Capture the cell that displays the provided text and extract its (x, y) central coordinate. 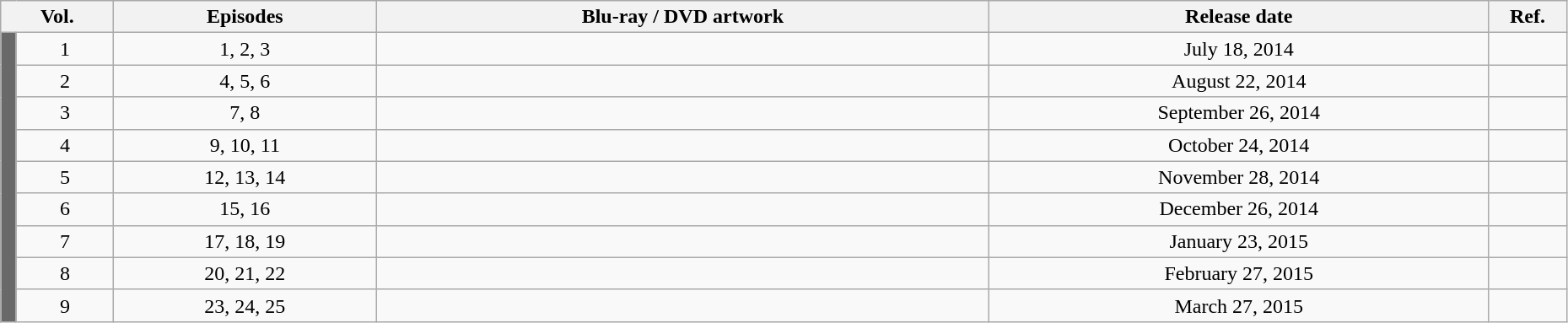
15, 16 (245, 209)
October 24, 2014 (1239, 145)
February 27, 2015 (1239, 273)
7, 8 (245, 113)
12, 13, 14 (245, 177)
Release date (1239, 17)
1, 2, 3 (245, 49)
20, 21, 22 (245, 273)
17, 18, 19 (245, 241)
Ref. (1528, 17)
4, 5, 6 (245, 81)
1 (65, 49)
Episodes (245, 17)
3 (65, 113)
November 28, 2014 (1239, 177)
7 (65, 241)
September 26, 2014 (1239, 113)
2 (65, 81)
5 (65, 177)
9, 10, 11 (245, 145)
January 23, 2015 (1239, 241)
8 (65, 273)
July 18, 2014 (1239, 49)
March 27, 2015 (1239, 305)
Blu-ray / DVD artwork (683, 17)
December 26, 2014 (1239, 209)
August 22, 2014 (1239, 81)
9 (65, 305)
6 (65, 209)
Vol. (57, 17)
4 (65, 145)
23, 24, 25 (245, 305)
